Provide the (x, y) coordinate of the cell's center where the given text is located.  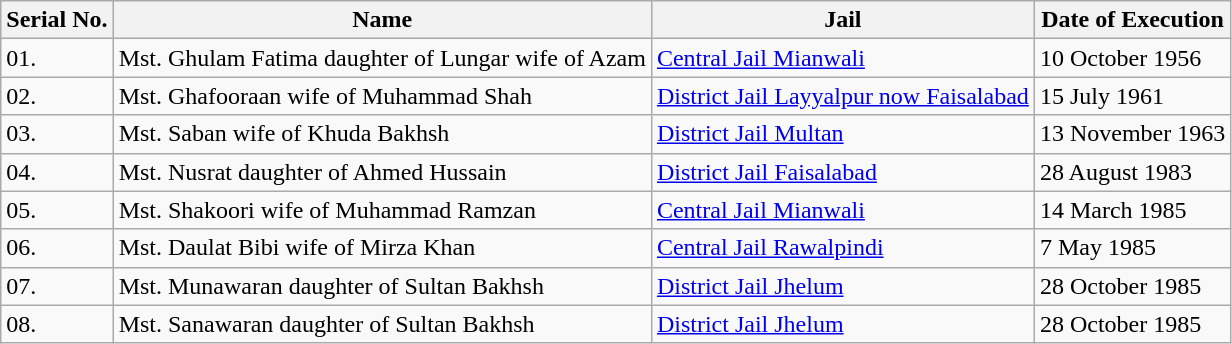
Date of Execution (1132, 20)
Mst. Nusrat daughter of Ahmed Hussain (382, 172)
01. (57, 58)
08. (57, 324)
Mst. Sanawaran daughter of Sultan Bakhsh (382, 324)
03. (57, 134)
District Jail Faisalabad (842, 172)
Serial No. (57, 20)
Mst. Munawaran daughter of Sultan Bakhsh (382, 286)
02. (57, 96)
13 November 1963 (1132, 134)
7 May 1985 (1132, 248)
28 August 1983 (1132, 172)
Central Jail Rawalpindi (842, 248)
06. (57, 248)
District Jail Multan (842, 134)
14 March 1985 (1132, 210)
15 July 1961 (1132, 96)
04. (57, 172)
Mst. Ghafooraan wife of Muhammad Shah (382, 96)
10 October 1956 (1132, 58)
Mst. Saban wife of Khuda Bakhsh (382, 134)
Mst. Shakoori wife of Muhammad Ramzan (382, 210)
District Jail Layyalpur now Faisalabad (842, 96)
07. (57, 286)
Jail (842, 20)
Name (382, 20)
05. (57, 210)
Mst. Daulat Bibi wife of Mirza Khan (382, 248)
Mst. Ghulam Fatima daughter of Lungar wife of Azam (382, 58)
